Pinpoint the cell where the given text exists, returning its (X, Y) midpoint coordinate. 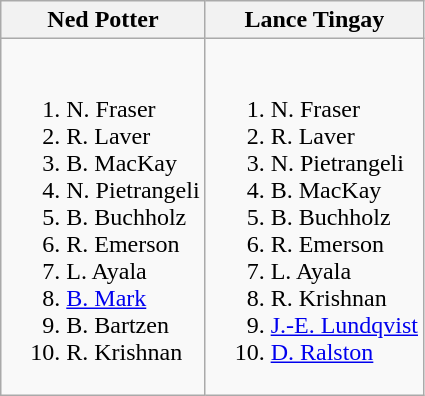
N. Fraser R. Laver N. Pietrangeli B. MacKay B. Buchholz R. Emerson L. Ayala R. Krishnan J.-E. Lundqvist D. Ralston (314, 217)
N. Fraser R. Laver B. MacKay N. Pietrangeli B. Buchholz R. Emerson L. Ayala B. Mark B. Bartzen R. Krishnan (103, 217)
Lance Tingay (314, 20)
Ned Potter (103, 20)
